Provide the (X, Y) coordinate of the cell's center where the given text is located.  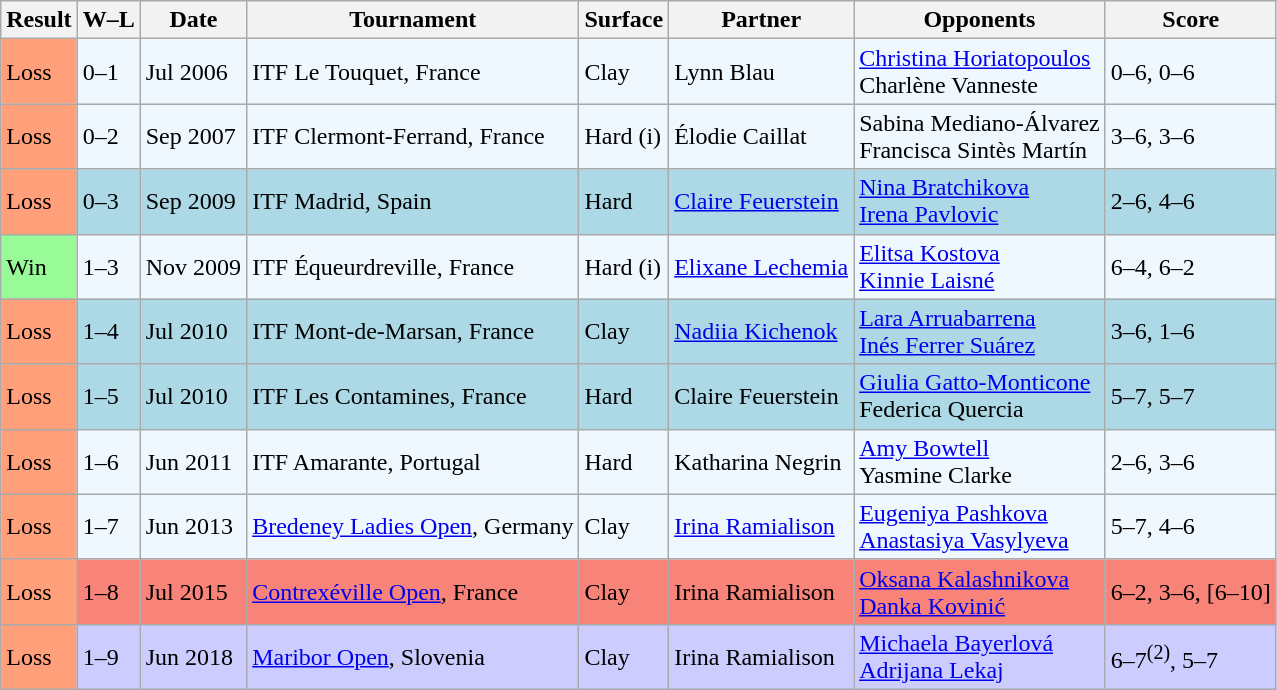
Nadiia Kichenok (762, 332)
3–6, 1–6 (1190, 332)
Nina Bratchikova Irena Pavlovic (980, 202)
Amy Bowtell Yasmine Clarke (980, 462)
1–5 (108, 396)
Michaela Bayerlová Adrijana Lekaj (980, 656)
Elixane Lechemia (762, 266)
1–3 (108, 266)
ITF Clermont-Ferrand, France (413, 136)
Katharina Negrin (762, 462)
Contrexéville Open, France (413, 592)
ITF Mont-de-Marsan, France (413, 332)
1–8 (108, 592)
6–7(2), 5–7 (1190, 656)
ITF Amarante, Portugal (413, 462)
5–7, 5–7 (1190, 396)
ITF Madrid, Spain (413, 202)
Date (193, 20)
Surface (624, 20)
Sabina Mediano-Álvarez Francisca Sintès Martín (980, 136)
Sep 2009 (193, 202)
Sep 2007 (193, 136)
ITF Les Contamines, France (413, 396)
Giulia Gatto-Monticone Federica Quercia (980, 396)
2–6, 3–6 (1190, 462)
Elitsa Kostova Kinnie Laisné (980, 266)
0–3 (108, 202)
Élodie Caillat (762, 136)
Eugeniya Pashkova Anastasiya Vasylyeva (980, 526)
1–4 (108, 332)
3–6, 3–6 (1190, 136)
0–6, 0–6 (1190, 72)
5–7, 4–6 (1190, 526)
Jun 2018 (193, 656)
Christina Horiatopoulos Charlène Vanneste (980, 72)
Nov 2009 (193, 266)
Result (39, 20)
0–1 (108, 72)
6–2, 3–6, [6–10] (1190, 592)
Jul 2006 (193, 72)
ITF Le Touquet, France (413, 72)
Oksana Kalashnikova Danka Kovinić (980, 592)
6–4, 6–2 (1190, 266)
Lynn Blau (762, 72)
Jun 2011 (193, 462)
Win (39, 266)
Lara Arruabarrena Inés Ferrer Suárez (980, 332)
1–9 (108, 656)
Jun 2013 (193, 526)
0–2 (108, 136)
1–7 (108, 526)
W–L (108, 20)
2–6, 4–6 (1190, 202)
ITF Équeurdreville, France (413, 266)
Bredeney Ladies Open, Germany (413, 526)
Maribor Open, Slovenia (413, 656)
Score (1190, 20)
Opponents (980, 20)
Jul 2015 (193, 592)
Partner (762, 20)
Tournament (413, 20)
1–6 (108, 462)
